Capture the cell that displays the provided text and extract its (x, y) central coordinate. 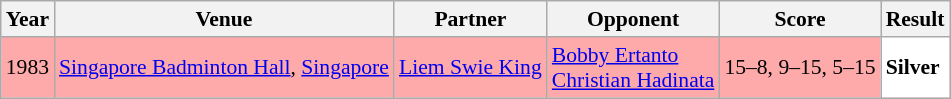
Singapore Badminton Hall, Singapore (224, 68)
Liem Swie King (470, 68)
15–8, 9–15, 5–15 (800, 68)
Opponent (634, 19)
Result (916, 19)
Venue (224, 19)
1983 (28, 68)
Silver (916, 68)
Partner (470, 19)
Year (28, 19)
Bobby Ertanto Christian Hadinata (634, 68)
Score (800, 19)
